Output the (x, y) coordinate of the center of the cell containing the given text.  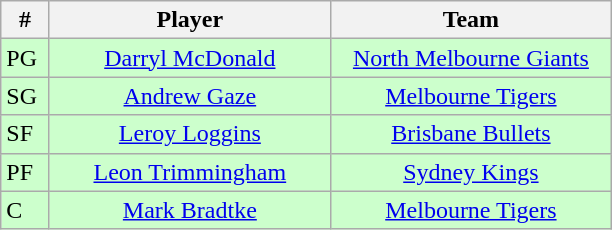
Sydney Kings (470, 172)
# (26, 20)
C (26, 210)
Team (470, 20)
Darryl McDonald (190, 58)
Leon Trimmingham (190, 172)
Player (190, 20)
Brisbane Bullets (470, 134)
North Melbourne Giants (470, 58)
PF (26, 172)
Leroy Loggins (190, 134)
PG (26, 58)
Andrew Gaze (190, 96)
SG (26, 96)
SF (26, 134)
Mark Bradtke (190, 210)
